Determine the (X, Y) coordinate at the center of the cell enclosing the given text.  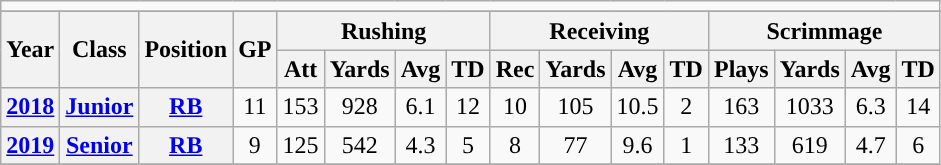
1033 (810, 107)
2019 (30, 145)
6 (918, 145)
Position (186, 50)
Rushing (384, 31)
9 (255, 145)
6.1 (420, 107)
Senior (100, 145)
Year (30, 50)
77 (576, 145)
Receiving (599, 31)
163 (741, 107)
Rec (515, 69)
10.5 (638, 107)
928 (360, 107)
14 (918, 107)
Scrimmage (824, 31)
Junior (100, 107)
125 (300, 145)
GP (255, 50)
4.3 (420, 145)
133 (741, 145)
619 (810, 145)
Class (100, 50)
5 (468, 145)
153 (300, 107)
9.6 (638, 145)
Plays (741, 69)
542 (360, 145)
11 (255, 107)
8 (515, 145)
4.7 (870, 145)
2018 (30, 107)
105 (576, 107)
1 (686, 145)
12 (468, 107)
Att (300, 69)
6.3 (870, 107)
2 (686, 107)
10 (515, 107)
